Return [X, Y] of the center of cell containing provided text 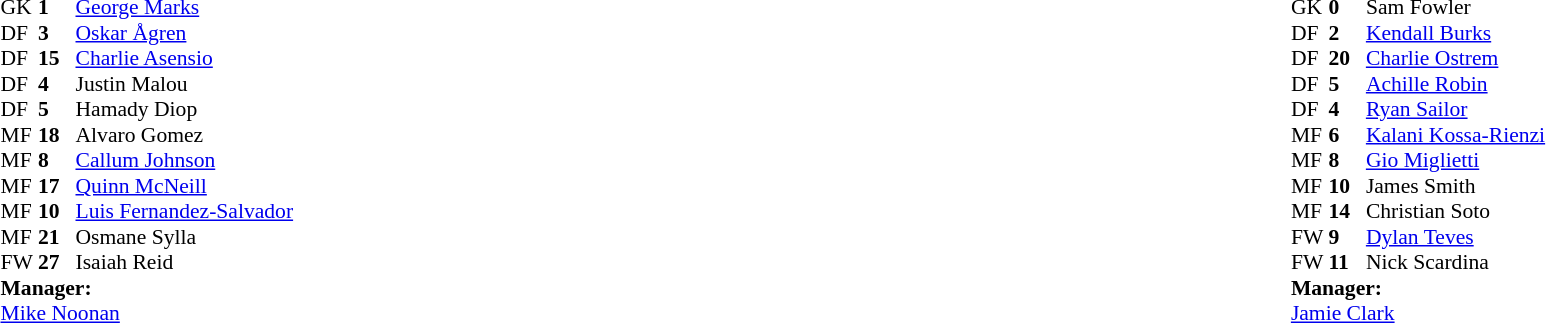
Quinn McNeill [185, 186]
Callum Johnson [185, 161]
Ryan Sailor [1456, 109]
Dylan Teves [1456, 237]
Alvaro Gomez [185, 135]
Nick Scardina [1456, 263]
Charlie Asensio [185, 59]
Oskar Ågren [185, 33]
11 [1347, 263]
Osmane Sylla [185, 237]
Achille Robin [1456, 84]
3 [57, 33]
Christian Soto [1456, 211]
20 [1347, 59]
2 [1347, 33]
Kendall Burks [1456, 33]
6 [1347, 135]
Hamady Diop [185, 109]
27 [57, 263]
14 [1347, 211]
18 [57, 135]
Justin Malou [185, 84]
21 [57, 237]
Charlie Ostrem [1456, 59]
Luis Fernandez-Salvador [185, 211]
James Smith [1456, 186]
15 [57, 59]
9 [1347, 237]
17 [57, 186]
Kalani Kossa-Rienzi [1456, 135]
Isaiah Reid [185, 263]
Gio Miglietti [1456, 161]
